Scan for the cell matching the given text and deliver its [X, Y] coordinate at center. 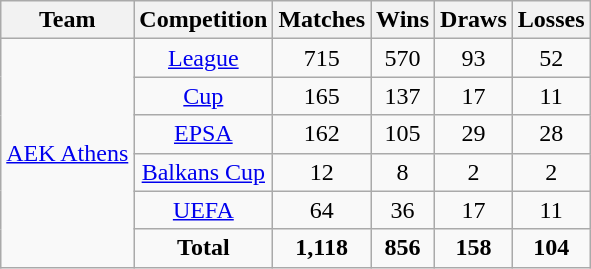
158 [474, 248]
12 [322, 172]
Balkans Cup [204, 172]
93 [474, 58]
165 [322, 96]
EPSA [204, 134]
League [204, 58]
715 [322, 58]
162 [322, 134]
Cup [204, 96]
Matches [322, 20]
36 [403, 210]
Team [68, 20]
105 [403, 134]
1,118 [322, 248]
Wins [403, 20]
856 [403, 248]
570 [403, 58]
104 [551, 248]
Draws [474, 20]
52 [551, 58]
AEK Athens [68, 153]
64 [322, 210]
Total [204, 248]
UEFA [204, 210]
8 [403, 172]
28 [551, 134]
137 [403, 96]
Competition [204, 20]
Losses [551, 20]
29 [474, 134]
